Pinpoint the cell where the given text exists, returning its [x, y] midpoint coordinate. 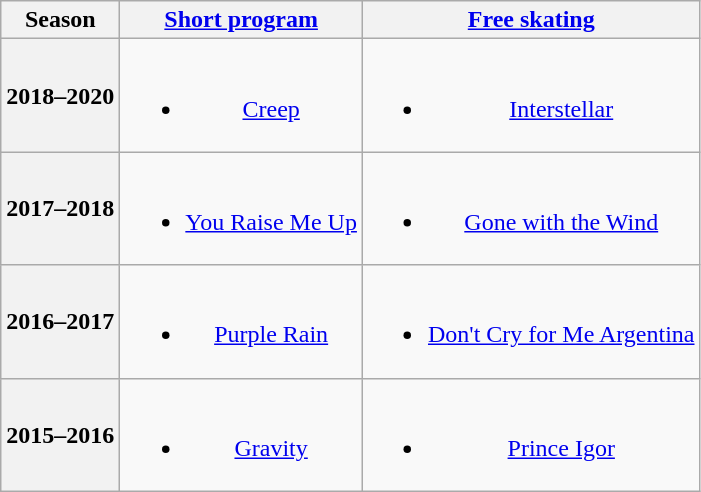
Creep [242, 96]
2016–2017 [60, 322]
Gravity [242, 434]
2017–2018 [60, 208]
Free skating [531, 20]
Interstellar [531, 96]
Short program [242, 20]
You Raise Me Up [242, 208]
2015–2016 [60, 434]
Gone with the Wind [531, 208]
Prince Igor [531, 434]
Purple Rain [242, 322]
2018–2020 [60, 96]
Don't Cry for Me Argentina [531, 322]
Season [60, 20]
